Find where the given text appears and provide that cell's center as (x, y) coordinate. 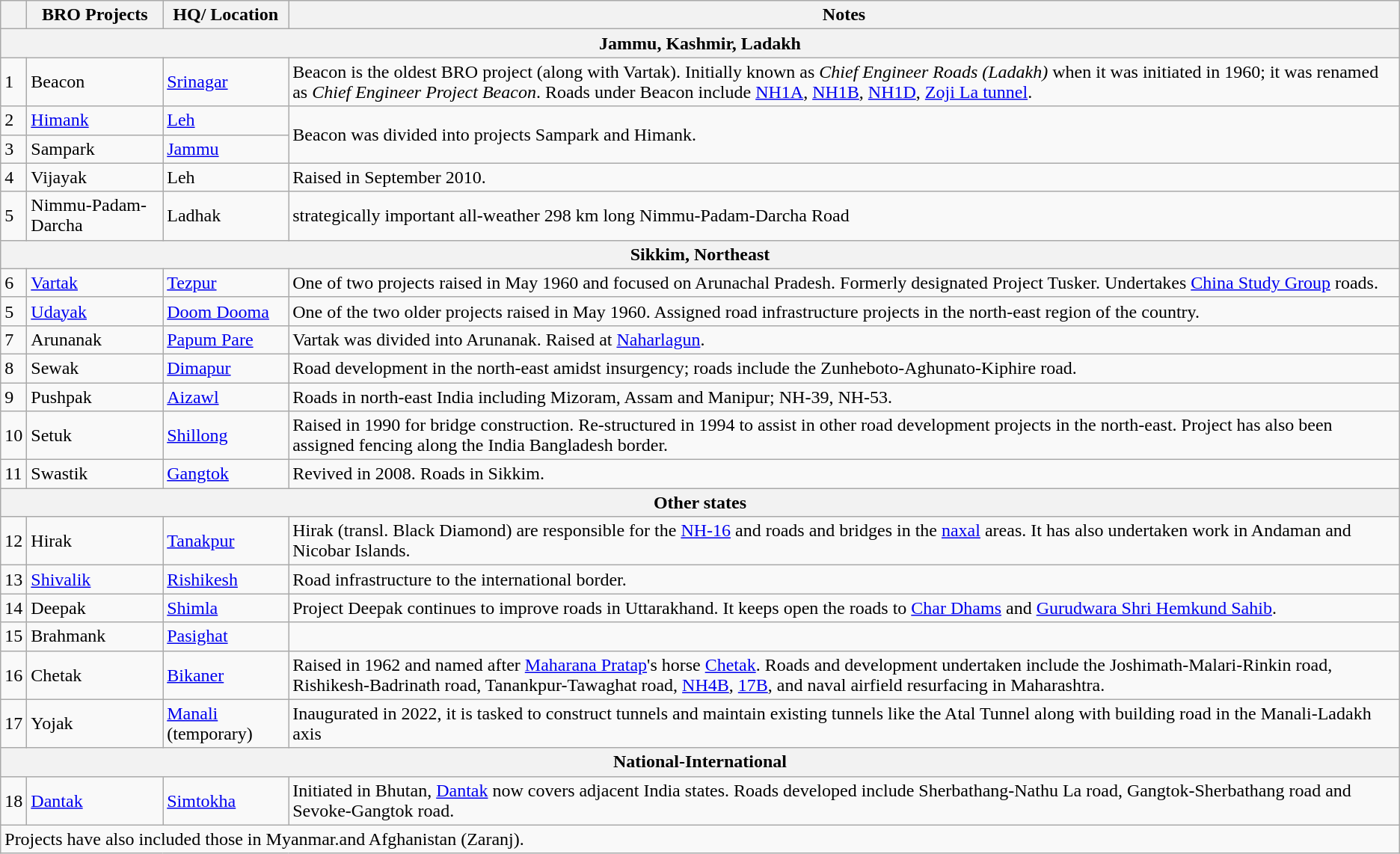
Beacon was divided into projects Sampark and Himank. (844, 135)
Srinagar (226, 82)
15 (13, 636)
Setuk (95, 435)
Rishikesh (226, 580)
Shimla (226, 608)
Jammu, Kashmir, Ladakh (700, 43)
Udayak (95, 311)
Gangtok (226, 474)
Roads in north-east India including Mizoram, Assam and Manipur; NH-39, NH-53. (844, 397)
Shillong (226, 435)
National-International (700, 762)
Ladhak (226, 215)
Revived in 2008. Roads in Sikkim. (844, 474)
Jammu (226, 149)
Simtokha (226, 800)
10 (13, 435)
Vijayak (95, 177)
Tezpur (226, 283)
strategically important all-weather 298 km long Nimmu-Padam-Darcha Road (844, 215)
Hirak (95, 541)
9 (13, 397)
Brahmank (95, 636)
Arunanak (95, 340)
14 (13, 608)
Dimapur (226, 368)
7 (13, 340)
4 (13, 177)
Himank (95, 120)
17 (13, 724)
HQ/ Location (226, 15)
Aizawl (226, 397)
Sewak (95, 368)
One of two projects raised in May 1960 and focused on Arunachal Pradesh. Formerly designated Project Tusker. Undertakes China Study Group roads. (844, 283)
Vartak was divided into Arunanak. Raised at Naharlagun. (844, 340)
Shivalik (95, 580)
6 (13, 283)
Manali (temporary) (226, 724)
Beacon (95, 82)
BRO Projects (95, 15)
Nimmu-Padam-Darcha (95, 215)
16 (13, 675)
Dantak (95, 800)
18 (13, 800)
Doom Dooma (226, 311)
Sampark (95, 149)
8 (13, 368)
Deepak (95, 608)
Sikkim, Northeast (700, 254)
11 (13, 474)
Project Deepak continues to improve roads in Uttarakhand. It keeps open the roads to Char Dhams and Gurudwara Shri Hemkund Sahib. (844, 608)
Road development in the north-east amidst insurgency; roads include the Zunheboto-Aghunato-Kiphire road. (844, 368)
12 (13, 541)
Swastik (95, 474)
2 (13, 120)
Vartak (95, 283)
Chetak (95, 675)
Notes (844, 15)
Pasighat (226, 636)
Bikaner (226, 675)
13 (13, 580)
Papum Pare (226, 340)
Road infrastructure to the international border. (844, 580)
3 (13, 149)
Pushpak (95, 397)
Other states (700, 503)
Raised in September 2010. (844, 177)
Projects have also included those in Myanmar.and Afghanistan (Zaranj). (700, 839)
Yojak (95, 724)
One of the two older projects raised in May 1960. Assigned road infrastructure projects in the north-east region of the country. (844, 311)
1 (13, 82)
Tanakpur (226, 541)
